Scan for the cell matching the given text and deliver its (x, y) coordinate at center. 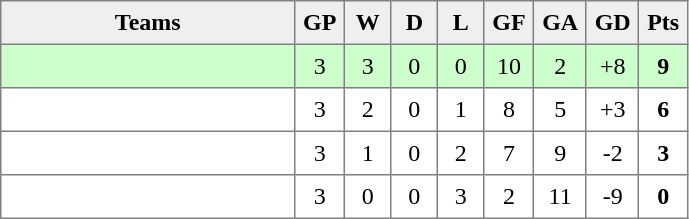
7 (509, 153)
11 (560, 197)
8 (509, 110)
-2 (612, 153)
-9 (612, 197)
6 (663, 110)
+8 (612, 66)
D (414, 23)
GP (320, 23)
Teams (148, 23)
Pts (663, 23)
W (368, 23)
5 (560, 110)
GF (509, 23)
L (461, 23)
GA (560, 23)
GD (612, 23)
10 (509, 66)
+3 (612, 110)
